Output the [X, Y] coordinate of the center of the cell containing the given text.  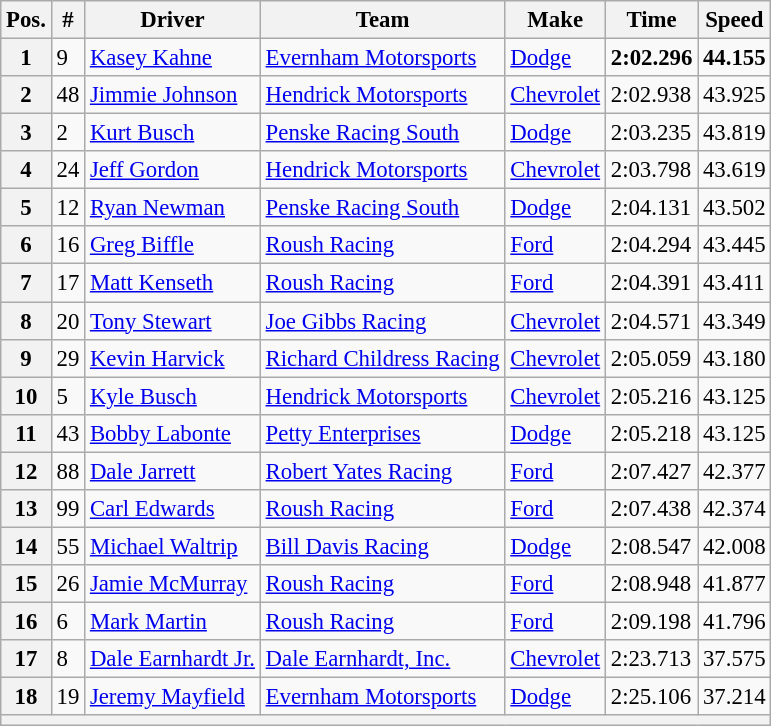
44.155 [734, 58]
18 [26, 697]
Dale Earnhardt Jr. [173, 659]
2:02.938 [651, 95]
88 [68, 471]
7 [26, 283]
Michael Waltrip [173, 546]
Speed [734, 20]
41.877 [734, 584]
42.377 [734, 471]
3 [26, 133]
Petty Enterprises [382, 433]
26 [68, 584]
Mark Martin [173, 621]
43.180 [734, 358]
37.575 [734, 659]
43 [68, 433]
2:04.131 [651, 208]
43.619 [734, 170]
Jeff Gordon [173, 170]
Robert Yates Racing [382, 471]
10 [26, 396]
2:05.216 [651, 396]
43.349 [734, 321]
Jamie McMurray [173, 584]
29 [68, 358]
Pos. [26, 20]
2:02.296 [651, 58]
Time [651, 20]
Kyle Busch [173, 396]
2:04.571 [651, 321]
37.214 [734, 697]
Driver [173, 20]
Jimmie Johnson [173, 95]
Greg Biffle [173, 245]
Joe Gibbs Racing [382, 321]
42.008 [734, 546]
Carl Edwards [173, 509]
11 [26, 433]
2:08.547 [651, 546]
2:05.059 [651, 358]
2:04.391 [651, 283]
Make [555, 20]
Bobby Labonte [173, 433]
Tony Stewart [173, 321]
41.796 [734, 621]
43.445 [734, 245]
2:04.294 [651, 245]
1 [26, 58]
2:25.106 [651, 697]
Matt Kenseth [173, 283]
Bill Davis Racing [382, 546]
19 [68, 697]
2:03.798 [651, 170]
Dale Earnhardt, Inc. [382, 659]
2:08.948 [651, 584]
Jeremy Mayfield [173, 697]
Team [382, 20]
# [68, 20]
14 [26, 546]
2:07.438 [651, 509]
20 [68, 321]
99 [68, 509]
43.502 [734, 208]
2:23.713 [651, 659]
48 [68, 95]
55 [68, 546]
43.819 [734, 133]
42.374 [734, 509]
Kurt Busch [173, 133]
43.925 [734, 95]
24 [68, 170]
Kasey Kahne [173, 58]
2:09.198 [651, 621]
2:07.427 [651, 471]
Dale Jarrett [173, 471]
15 [26, 584]
2:05.218 [651, 433]
4 [26, 170]
Ryan Newman [173, 208]
13 [26, 509]
Kevin Harvick [173, 358]
2:03.235 [651, 133]
43.411 [734, 283]
Richard Childress Racing [382, 358]
